For the text-containing cell, return its midpoint in [X, Y] coordinate format. 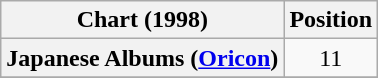
11 [331, 58]
Japanese Albums (Oricon) [142, 58]
Chart (1998) [142, 20]
Position [331, 20]
